Provide the (x, y) coordinate of the cell's center where the given text is located.  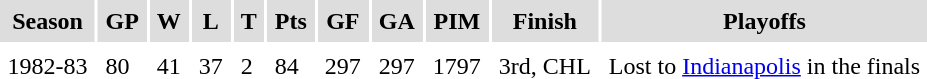
PIM (456, 21)
L (210, 21)
T (248, 21)
Season (48, 21)
Finish (544, 21)
GP (122, 21)
W (168, 21)
Playoffs (764, 21)
GA (396, 21)
GF (342, 21)
Pts (290, 21)
